Provide the [X, Y] coordinate of the cell's center where the given text is located.  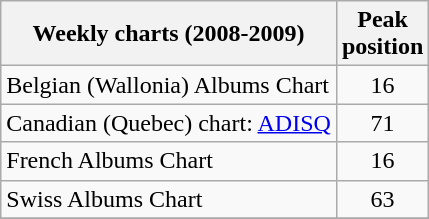
63 [382, 199]
French Albums Chart [169, 161]
Weekly charts (2008-2009) [169, 34]
Belgian (Wallonia) Albums Chart [169, 85]
71 [382, 123]
Peakposition [382, 34]
Swiss Albums Chart [169, 199]
Canadian (Quebec) chart: ADISQ [169, 123]
